Determine the (x, y) coordinate at the center of the cell enclosing the given text.  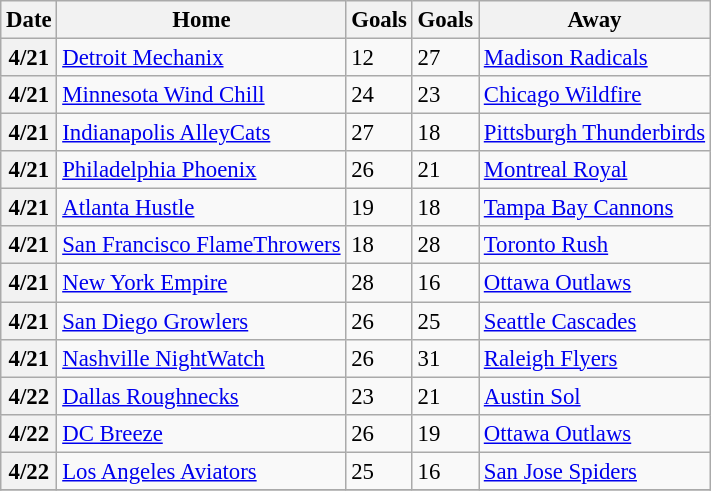
Minnesota Wind Chill (202, 95)
Raleigh Flyers (594, 358)
Date (29, 20)
Away (594, 20)
Austin Sol (594, 396)
Home (202, 20)
Indianapolis AlleyCats (202, 133)
Seattle Cascades (594, 321)
Detroit Mechanix (202, 58)
Nashville NightWatch (202, 358)
DC Breeze (202, 433)
Pittsburgh Thunderbirds (594, 133)
12 (379, 58)
Chicago Wildfire (594, 95)
San Diego Growlers (202, 321)
Los Angeles Aviators (202, 471)
Madison Radicals (594, 58)
San Francisco FlameThrowers (202, 245)
Dallas Roughnecks (202, 396)
Toronto Rush (594, 245)
Atlanta Hustle (202, 208)
Tampa Bay Cannons (594, 208)
24 (379, 95)
San Jose Spiders (594, 471)
Montreal Royal (594, 170)
31 (445, 358)
New York Empire (202, 283)
Philadelphia Phoenix (202, 170)
